From the cell containing the given text, extract its center point as (x, y) coordinate. 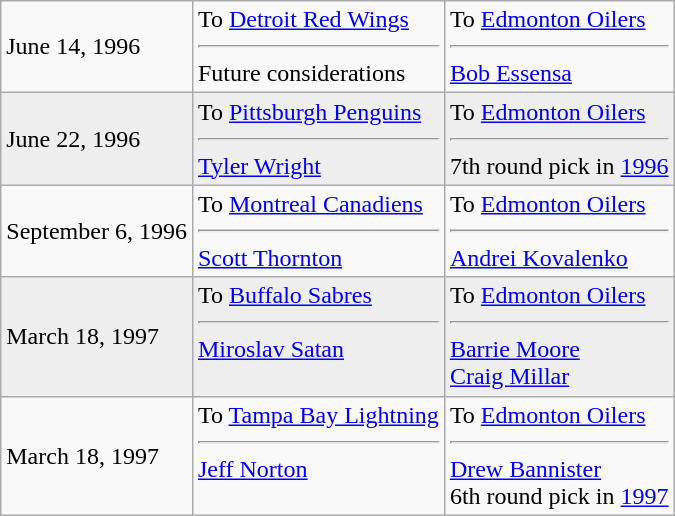
To Montreal CanadiensScott Thornton (318, 231)
To Detroit Red WingsFuture considerations (318, 47)
To Edmonton Oilers7th round pick in 1996 (559, 139)
To Edmonton OilersBarrie MooreCraig Millar (559, 336)
June 14, 1996 (97, 47)
To Edmonton OilersBob Essensa (559, 47)
To Edmonton OilersDrew Bannister6th round pick in 1997 (559, 456)
To Pittsburgh PenguinsTyler Wright (318, 139)
To Buffalo SabresMiroslav Satan (318, 336)
To Tampa Bay LightningJeff Norton (318, 456)
June 22, 1996 (97, 139)
September 6, 1996 (97, 231)
To Edmonton OilersAndrei Kovalenko (559, 231)
